Provide the [x, y] coordinate of the cell's center where the given text is located.  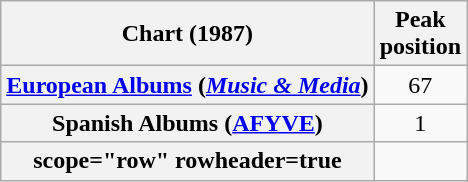
Chart (1987) [188, 34]
1 [420, 123]
scope="row" rowheader=true [188, 161]
Peakposition [420, 34]
Spanish Albums (AFYVE) [188, 123]
European Albums (Music & Media) [188, 85]
67 [420, 85]
